Extract the [X, Y] coordinate from the center of the cell holding the provided text.  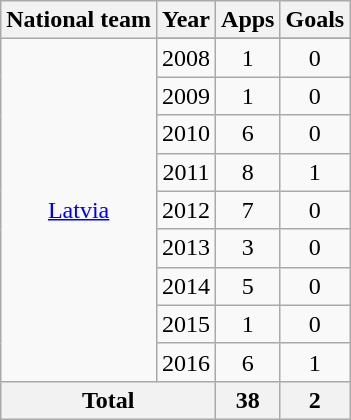
38 [248, 400]
5 [248, 286]
2011 [186, 172]
2014 [186, 286]
National team [79, 20]
2013 [186, 248]
2016 [186, 362]
2010 [186, 134]
3 [248, 248]
2 [315, 400]
2008 [186, 58]
Goals [315, 20]
2012 [186, 210]
2009 [186, 96]
Year [186, 20]
8 [248, 172]
Latvia [79, 210]
Apps [248, 20]
2015 [186, 324]
Total [108, 400]
7 [248, 210]
